For the text-containing cell, return its midpoint in [X, Y] coordinate format. 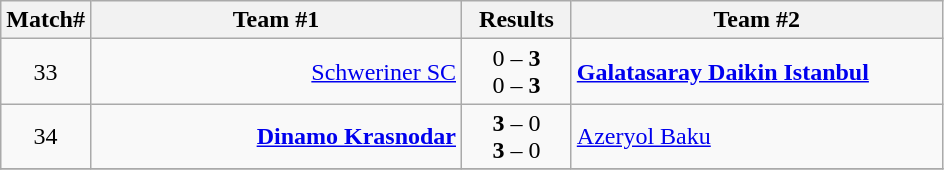
Match# [46, 20]
Schweriner SC [276, 72]
Galatasaray Daikin Istanbul [756, 72]
Team #1 [276, 20]
3 – 0 3 – 0 [517, 136]
34 [46, 136]
Dinamo Krasnodar [276, 136]
Azeryol Baku [756, 136]
33 [46, 72]
Team #2 [756, 20]
0 – 3 0 – 3 [517, 72]
Results [517, 20]
